Pinpoint the cell where the given text exists, returning its [x, y] midpoint coordinate. 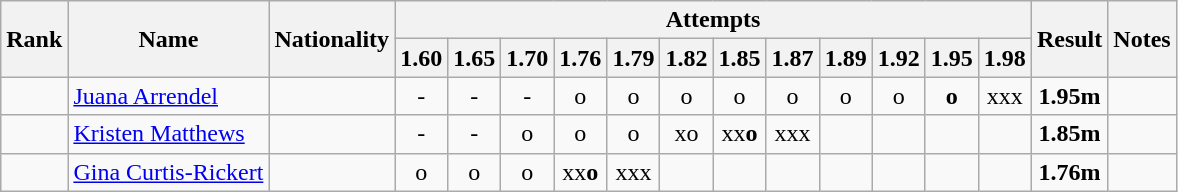
1.60 [422, 58]
1.95 [952, 58]
Result [1069, 39]
1.95m [1069, 96]
1.76 [580, 58]
1.92 [898, 58]
1.65 [474, 58]
1.98 [1004, 58]
xo [686, 134]
Name [168, 39]
1.70 [528, 58]
Attempts [714, 20]
Gina Curtis-Rickert [168, 172]
Juana Arrendel [168, 96]
1.85m [1069, 134]
1.85 [740, 58]
Rank [34, 39]
Notes [1142, 39]
Nationality [332, 39]
1.82 [686, 58]
1.79 [634, 58]
1.89 [846, 58]
1.87 [792, 58]
1.76m [1069, 172]
Kristen Matthews [168, 134]
